Identify which cell holds the provided text, then report its [X, Y] central coordinate. 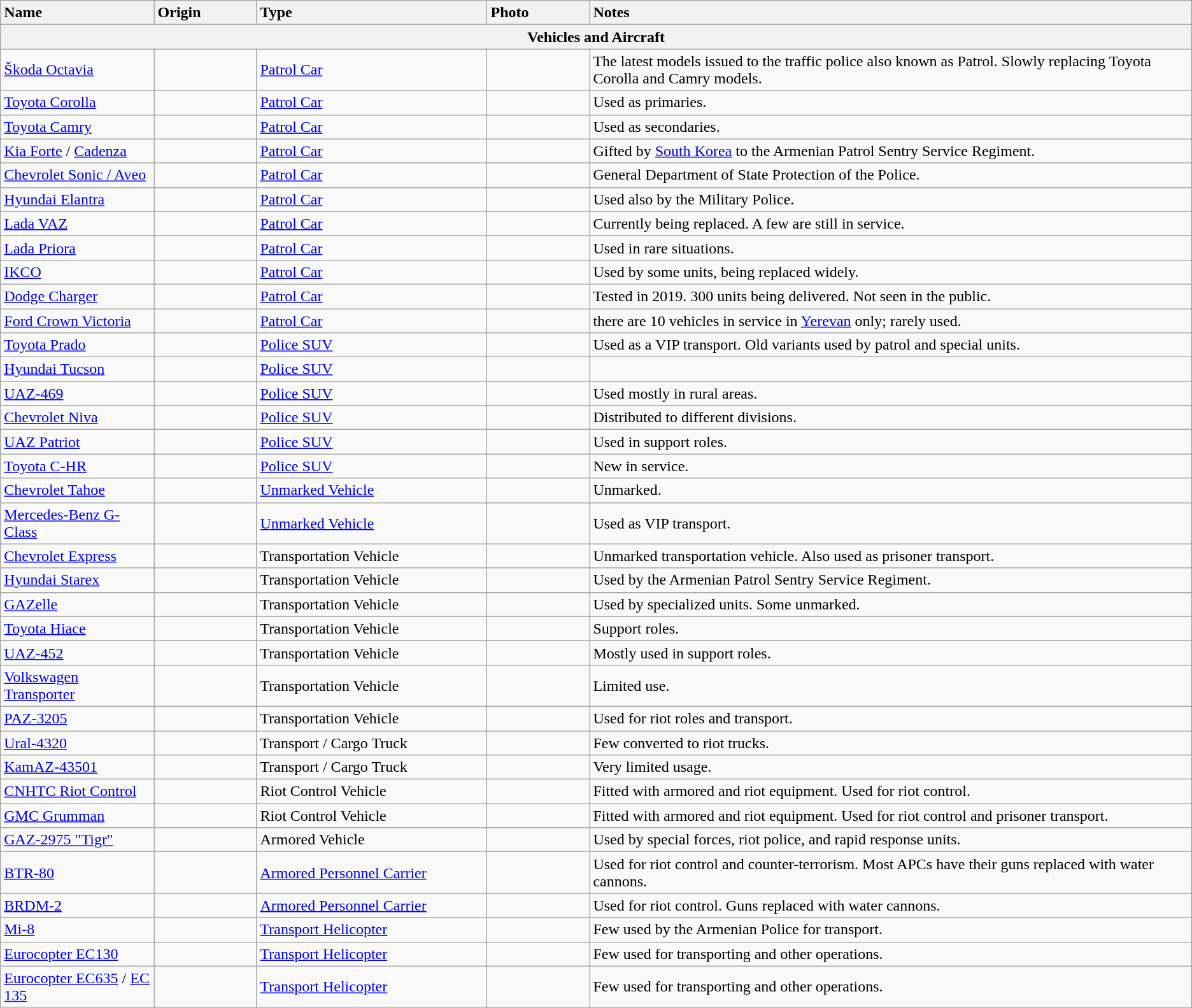
Origin [205, 13]
New in service. [890, 466]
Lada VAZ [78, 224]
Used by the Armenian Patrol Sentry Service Regiment. [890, 580]
Distributed to different divisions. [890, 418]
The latest models issued to the traffic police also known as Patrol. Slowly replacing Toyota Corolla and Camry models. [890, 70]
Gifted by South Korea to the Armenian Patrol Sentry Service Regiment. [890, 151]
Chevrolet Tahoe [78, 490]
Eurocopter EC130 [78, 954]
Used as a VIP transport. Old variants used by patrol and special units. [890, 345]
Photo [539, 13]
Limited use. [890, 685]
Used for riot roles and transport. [890, 718]
Used by specialized units. Some unmarked. [890, 604]
Toyota C-HR [78, 466]
Used as secondaries. [890, 127]
Hyundai Elantra [78, 199]
UAZ-469 [78, 394]
BTR-80 [78, 872]
Tested in 2019. 300 units being delivered. Not seen in the public. [890, 296]
Mi-8 [78, 930]
Armored Vehicle [372, 840]
Few used by the Armenian Police for transport. [890, 930]
Used by some units, being replaced widely. [890, 272]
CNHTC Riot Control [78, 791]
Unmarked transportation vehicle. Also used as prisoner transport. [890, 556]
GMC Grumman [78, 816]
GAZ-2975 "Tigr" [78, 840]
Used for riot control and counter-terrorism. Most APCs have their guns replaced with water cannons. [890, 872]
Used mostly in rural areas. [890, 394]
Hyundai Starex [78, 580]
Mercedes-Benz G-Class [78, 523]
there are 10 vehicles in service in Yerevan only; rarely used. [890, 320]
UAZ Patriot [78, 442]
Support roles. [890, 628]
Used as VIP transport. [890, 523]
Name [78, 13]
Few converted to riot trucks. [890, 743]
Ford Crown Victoria [78, 320]
KamAZ-43501 [78, 767]
Chevrolet Express [78, 556]
Currently being replaced. A few are still in service. [890, 224]
Volkswagen Transporter [78, 685]
Ural-4320 [78, 743]
Vehicles and Aircraft [596, 37]
Toyota Corolla [78, 103]
Type [372, 13]
BRDM-2 [78, 905]
Used by special forces, riot police, and rapid response units. [890, 840]
Mostly used in support roles. [890, 653]
Used for riot control. Guns replaced with water cannons. [890, 905]
PAZ-3205 [78, 718]
Used also by the Military Police. [890, 199]
Toyota Camry [78, 127]
Toyota Hiace [78, 628]
Used as primaries. [890, 103]
Chevrolet Sonic / Aveo [78, 175]
General Department of State Protection of the Police. [890, 175]
Eurocopter EC635 / EC 135 [78, 987]
Lada Priora [78, 248]
GAZelle [78, 604]
Fitted with armored and riot equipment. Used for riot control. [890, 791]
Used in support roles. [890, 442]
Notes [890, 13]
Very limited usage. [890, 767]
Dodge Charger [78, 296]
Unmarked. [890, 490]
Toyota Prado [78, 345]
Used in rare situations. [890, 248]
Kia Forte / Cadenza [78, 151]
UAZ-452 [78, 653]
Chevrolet Niva [78, 418]
Fitted with armored and riot equipment. Used for riot control and prisoner transport. [890, 816]
IKCO [78, 272]
Škoda Octavia [78, 70]
Hyundai Tucson [78, 369]
